Detect which cell encompasses the target text, then output its (x, y) center coordinate. 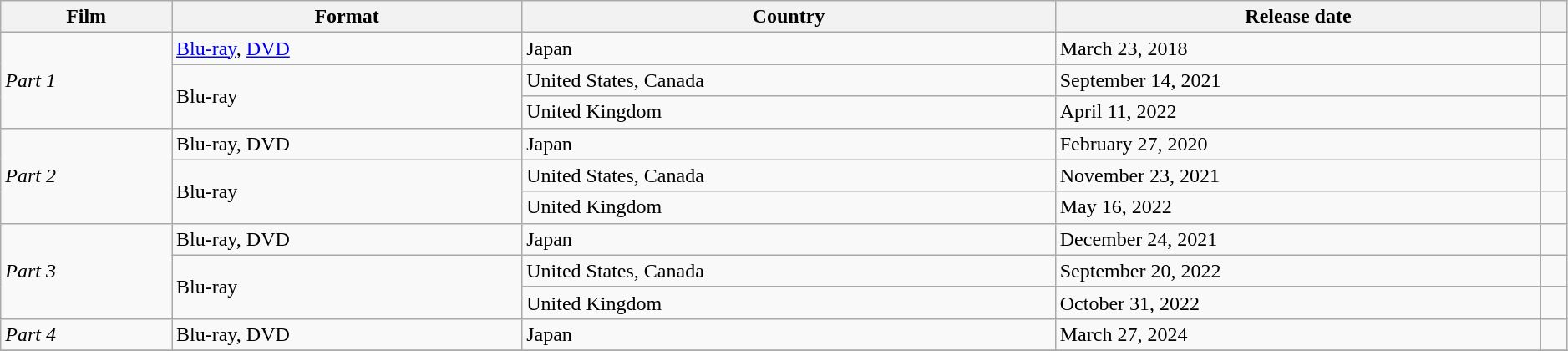
April 11, 2022 (1298, 112)
Film (87, 17)
Format (348, 17)
Part 1 (87, 80)
December 24, 2021 (1298, 239)
February 27, 2020 (1298, 144)
March 27, 2024 (1298, 334)
October 31, 2022 (1298, 303)
Release date (1298, 17)
Part 2 (87, 175)
September 14, 2021 (1298, 80)
May 16, 2022 (1298, 207)
November 23, 2021 (1298, 175)
Part 3 (87, 271)
September 20, 2022 (1298, 271)
Part 4 (87, 334)
Country (789, 17)
March 23, 2018 (1298, 48)
